Return (x, y) of the center of cell containing provided text 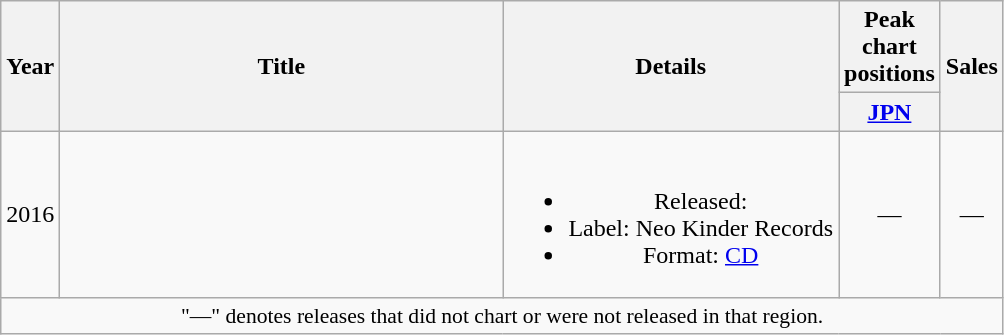
"—" denotes releases that did not chart or were not released in that region. (502, 316)
Released: Label: Neo Kinder RecordsFormat: CD (671, 214)
Peak chart positions (890, 47)
2016 (30, 214)
JPN (890, 112)
Year (30, 66)
Details (671, 66)
Title (282, 66)
Sales (972, 66)
